Pinpoint the cell where the given text exists, returning its [x, y] midpoint coordinate. 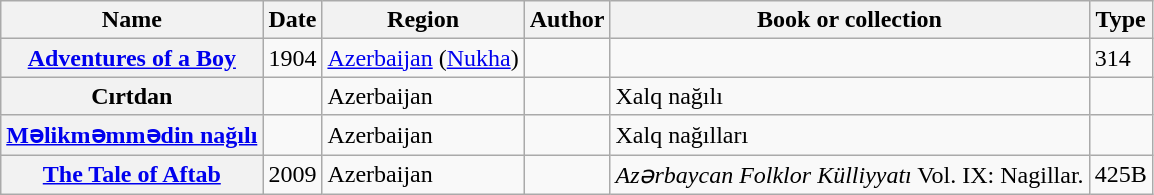
Type [1120, 20]
Date [292, 20]
Azərbaycan Folklor Külliyyatı Vol. IX: Nagillar. [850, 174]
Məlikməmmədin nağılı [132, 135]
Region [423, 20]
Name [132, 20]
Book or collection [850, 20]
Azerbaijan (Nukha) [423, 58]
Xalq nağılı [850, 96]
425B [1120, 174]
Cırtdan [132, 96]
Xalq nağılları [850, 135]
Author [567, 20]
2009 [292, 174]
1904 [292, 58]
Adventures of a Boy [132, 58]
The Tale of Aftab [132, 174]
314 [1120, 58]
